Extract the [x, y] coordinate from the center of the cell holding the provided text.  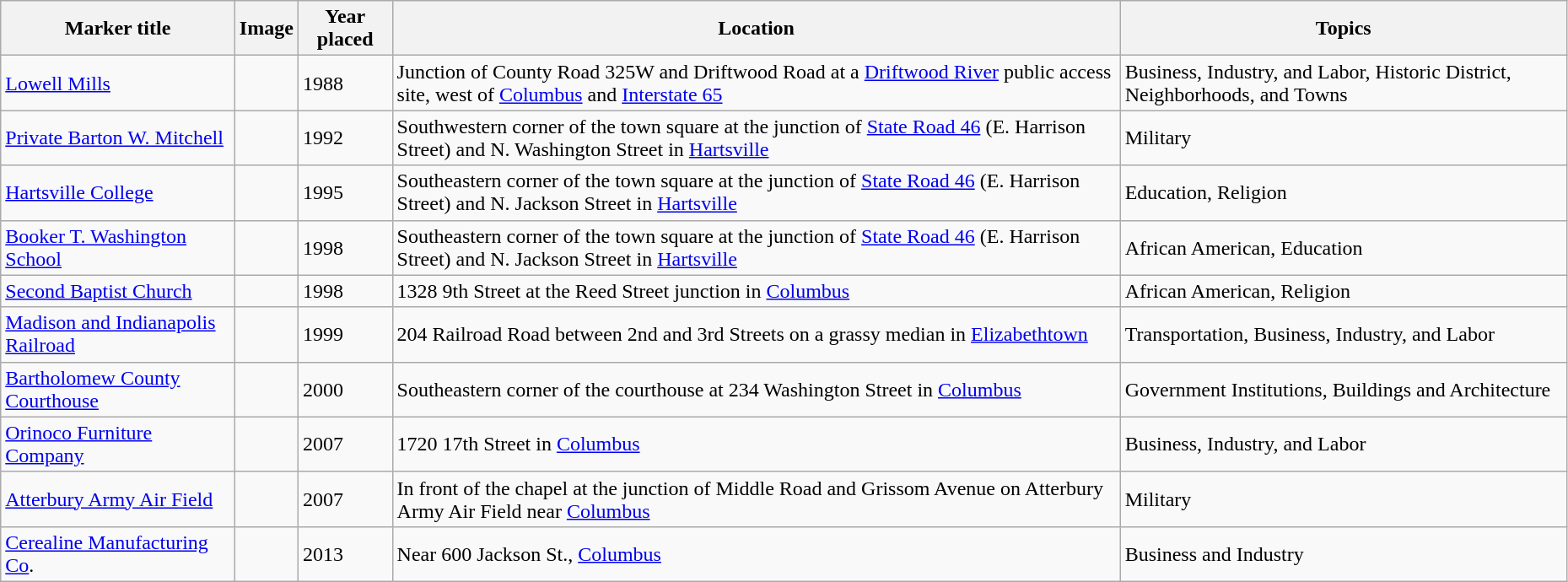
Location [756, 29]
Business and Industry [1343, 553]
1720 17th Street in Columbus [756, 444]
1995 [345, 192]
1328 9th Street at the Reed Street junction in Columbus [756, 291]
Bartholomew County Courthouse [118, 390]
1992 [345, 138]
Business, Industry, and Labor, Historic District, Neighborhoods, and Towns [1343, 83]
Year placed [345, 29]
Private Barton W. Mitchell [118, 138]
Booker T. Washington School [118, 248]
African American, Religion [1343, 291]
Education, Religion [1343, 192]
Transportation, Business, Industry, and Labor [1343, 334]
1988 [345, 83]
2013 [345, 553]
Madison and Indianapolis Railroad [118, 334]
204 Railroad Road between 2nd and 3rd Streets on a grassy median in Elizabethtown [756, 334]
Near 600 Jackson St., Columbus [756, 553]
Cerealine Manufacturing Co. [118, 553]
Topics [1343, 29]
Image [267, 29]
Marker title [118, 29]
Orinoco Furniture Company [118, 444]
African American, Education [1343, 248]
Lowell Mills [118, 83]
Junction of County Road 325W and Driftwood Road at a Driftwood River public access site, west of Columbus and Interstate 65 [756, 83]
Hartsville College [118, 192]
Government Institutions, Buildings and Architecture [1343, 390]
Second Baptist Church [118, 291]
Atterbury Army Air Field [118, 499]
Southeastern corner of the courthouse at 234 Washington Street in Columbus [756, 390]
In front of the chapel at the junction of Middle Road and Grissom Avenue on Atterbury Army Air Field near Columbus [756, 499]
Business, Industry, and Labor [1343, 444]
2000 [345, 390]
Southwestern corner of the town square at the junction of State Road 46 (E. Harrison Street) and N. Washington Street in Hartsville [756, 138]
1999 [345, 334]
